Scan for the cell matching the given text and deliver its [x, y] coordinate at center. 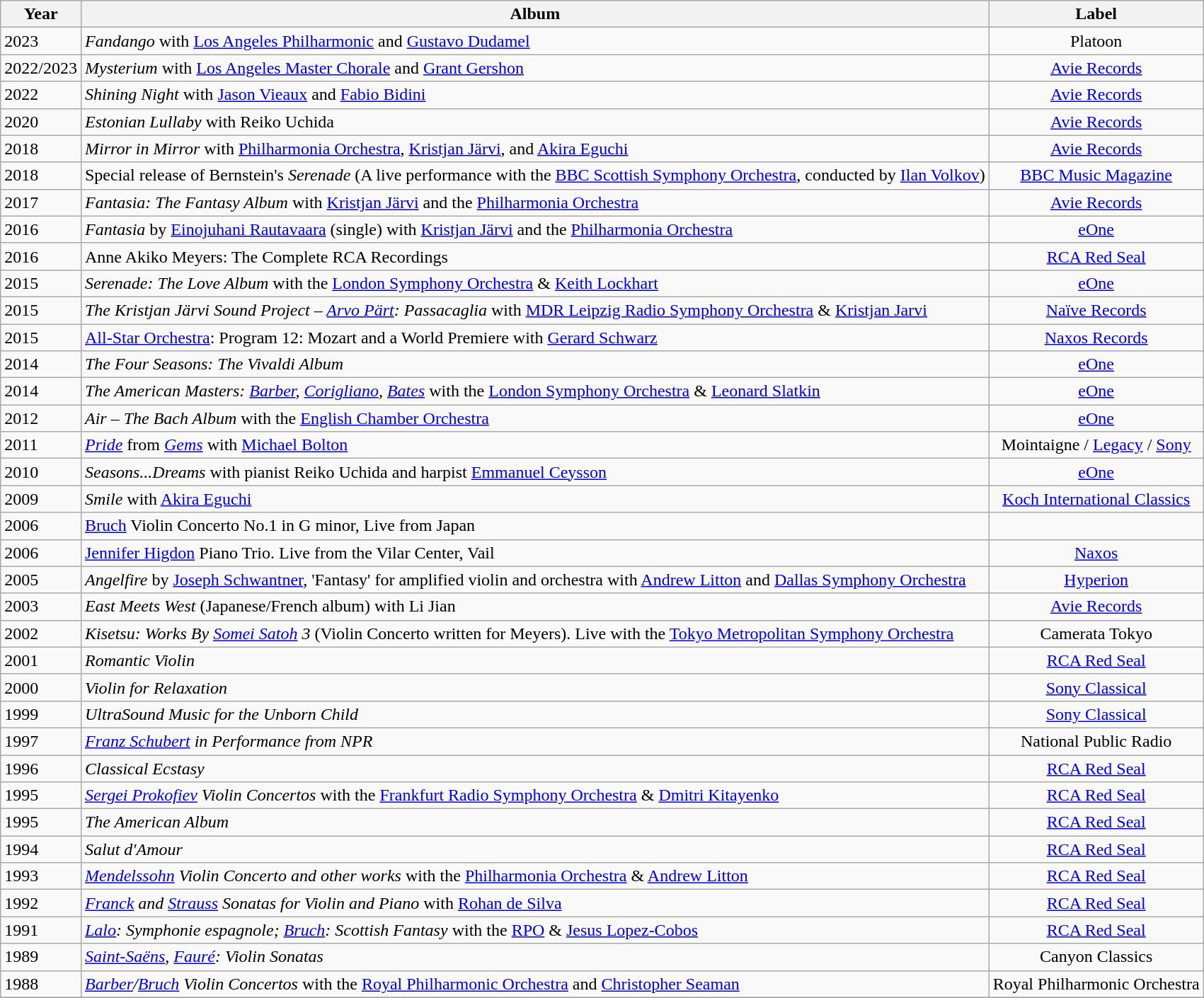
The Four Seasons: The Vivaldi Album [535, 365]
All-Star Orchestra: Program 12: Mozart and a World Premiere with Gerard Schwarz [535, 338]
Mirror in Mirror with Philharmonia Orchestra, Kristjan Järvi, and Akira Eguchi [535, 149]
Mysterium with Los Angeles Master Chorale and Grant Gershon [535, 68]
Seasons...Dreams with pianist Reiko Uchida and harpist Emmanuel Ceysson [535, 472]
Naxos Records [1096, 338]
2002 [41, 633]
Bruch Violin Concerto No.1 in G minor, Live from Japan [535, 526]
Koch International Classics [1096, 499]
Barber/Bruch Violin Concertos with the Royal Philharmonic Orchestra and Christopher Seaman [535, 984]
Fantasia: The Fantasy Album with Kristjan Järvi and the Philharmonia Orchestra [535, 202]
Air – The Bach Album with the English Chamber Orchestra [535, 418]
BBC Music Magazine [1096, 176]
Special release of Bernstein's Serenade (A live performance with the BBC Scottish Symphony Orchestra, conducted by Ilan Volkov) [535, 176]
Serenade: The Love Album with the London Symphony Orchestra & Keith Lockhart [535, 283]
Camerata Tokyo [1096, 633]
Lalo: Symphonie espagnole; Bruch: Scottish Fantasy with the RPO & Jesus Lopez-Cobos [535, 930]
Royal Philharmonic Orchestra [1096, 984]
Fantasia by Einojuhani Rautavaara (single) with Kristjan Järvi and the Philharmonia Orchestra [535, 229]
Saint-Saëns, Fauré: Violin Sonatas [535, 957]
Canyon Classics [1096, 957]
Anne Akiko Meyers: The Complete RCA Recordings [535, 256]
Hyperion [1096, 580]
National Public Radio [1096, 741]
Label [1096, 14]
Franck and Strauss Sonatas for Violin and Piano with Rohan de Silva [535, 903]
Smile with Akira Eguchi [535, 499]
2023 [41, 41]
2011 [41, 445]
Classical Ecstasy [535, 768]
2022 [41, 95]
Kisetsu: Works By Somei Satoh 3 (Violin Concerto written for Meyers). Live with the Tokyo Metropolitan Symphony Orchestra [535, 633]
2020 [41, 122]
Sergei Prokofiev Violin Concertos with the Frankfurt Radio Symphony Orchestra & Dmitri Kitayenko [535, 796]
2009 [41, 499]
Naïve Records [1096, 310]
2012 [41, 418]
The Kristjan Järvi Sound Project – Arvo Pärt: Passacaglia with MDR Leipzig Radio Symphony Orchestra & Kristjan Jarvi [535, 310]
Platoon [1096, 41]
Salut d'Amour [535, 849]
1994 [41, 849]
1993 [41, 876]
The American Album [535, 822]
2017 [41, 202]
2005 [41, 580]
Naxos [1096, 553]
East Meets West (Japanese/French album) with Li Jian [535, 607]
Shining Night with Jason Vieaux and Fabio Bidini [535, 95]
1988 [41, 984]
2003 [41, 607]
Jennifer Higdon Piano Trio. Live from the Vilar Center, Vail [535, 553]
Album [535, 14]
1997 [41, 741]
2010 [41, 472]
1999 [41, 714]
Mendelssohn Violin Concerto and other works with the Philharmonia Orchestra & Andrew Litton [535, 876]
Franz Schubert in Performance from NPR [535, 741]
Violin for Relaxation [535, 687]
1996 [41, 768]
1992 [41, 903]
The American Masters: Barber, Corigliano, Bates with the London Symphony Orchestra & Leonard Slatkin [535, 391]
Romantic Violin [535, 660]
UltraSound Music for the Unborn Child [535, 714]
Angelfire by Joseph Schwantner, 'Fantasy' for amplified violin and orchestra with Andrew Litton and Dallas Symphony Orchestra [535, 580]
1991 [41, 930]
2000 [41, 687]
Year [41, 14]
2001 [41, 660]
1989 [41, 957]
2022/2023 [41, 68]
Fandango with Los Angeles Philharmonic and Gustavo Dudamel [535, 41]
Estonian Lullaby with Reiko Uchida [535, 122]
Mointaigne / Legacy / Sony [1096, 445]
Pride from Gems with Michael Bolton [535, 445]
